Scan for the cell matching the given text and deliver its (x, y) coordinate at center. 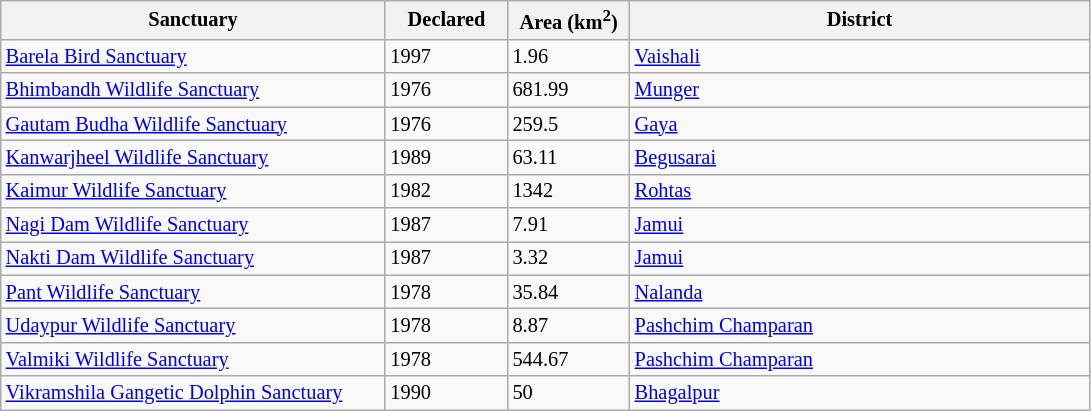
Pant Wildlife Sanctuary (194, 292)
259.5 (569, 124)
63.11 (569, 157)
Bhagalpur (860, 393)
3.32 (569, 258)
Kaimur Wildlife Sanctuary (194, 191)
Begusarai (860, 157)
District (860, 20)
Vikramshila Gangetic Dolphin Sanctuary (194, 393)
1982 (446, 191)
Munger (860, 90)
35.84 (569, 292)
Nagi Dam Wildlife Sanctuary (194, 225)
Bhimbandh Wildlife Sanctuary (194, 90)
Gautam Budha Wildlife Sanctuary (194, 124)
Udaypur Wildlife Sanctuary (194, 326)
544.67 (569, 359)
Barela Bird Sanctuary (194, 56)
1990 (446, 393)
1989 (446, 157)
Kanwarjheel Wildlife Sanctuary (194, 157)
681.99 (569, 90)
7.91 (569, 225)
1342 (569, 191)
Valmiki Wildlife Sanctuary (194, 359)
Sanctuary (194, 20)
Nakti Dam Wildlife Sanctuary (194, 258)
Vaishali (860, 56)
8.87 (569, 326)
50 (569, 393)
1.96 (569, 56)
Rohtas (860, 191)
1997 (446, 56)
Gaya (860, 124)
Area (km2) (569, 20)
Nalanda (860, 292)
Declared (446, 20)
